Identify which cell holds the provided text, then report its [x, y] central coordinate. 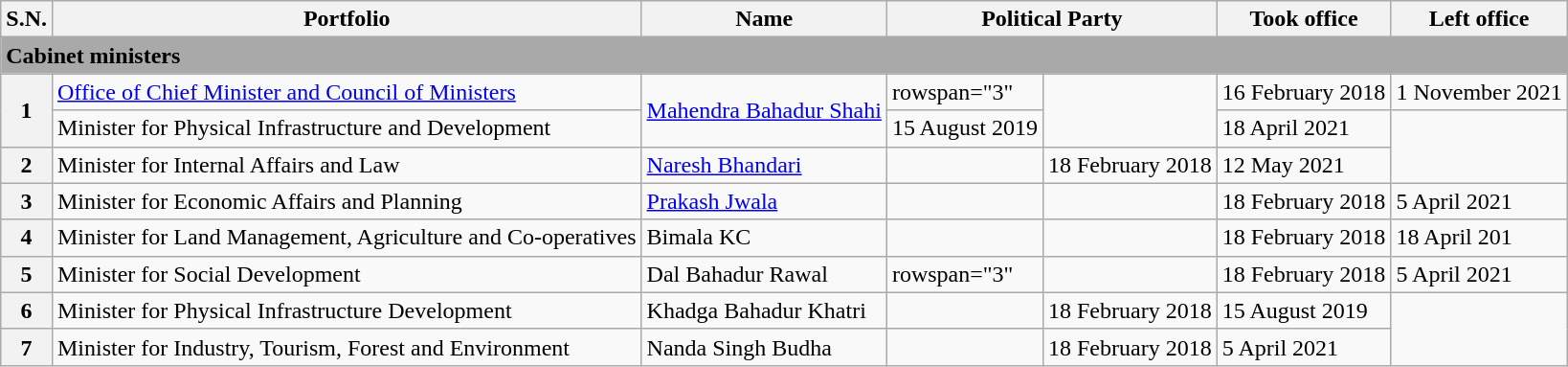
Minister for Economic Affairs and Planning [347, 201]
Naresh Bhandari [764, 165]
4 [27, 238]
Office of Chief Minister and Council of Ministers [347, 92]
Left office [1479, 19]
Minister for Industry, Tourism, Forest and Environment [347, 347]
1 November 2021 [1479, 92]
12 May 2021 [1304, 165]
Prakash Jwala [764, 201]
18 April 201 [1479, 238]
Minister for Social Development [347, 274]
16 February 2018 [1304, 92]
Name [764, 19]
Mahendra Bahadur Shahi [764, 110]
1 [27, 110]
Cabinet ministers [784, 56]
Political Party [1051, 19]
Khadga Bahadur Khatri [764, 310]
Minister for Internal Affairs and Law [347, 165]
Portfolio [347, 19]
Bimala KC [764, 238]
3 [27, 201]
Minister for Physical Infrastructure and Development [347, 128]
6 [27, 310]
2 [27, 165]
18 April 2021 [1304, 128]
S.N. [27, 19]
5 [27, 274]
Nanda Singh Budha [764, 347]
Minister for Land Management, Agriculture and Co-operatives [347, 238]
Took office [1304, 19]
Dal Bahadur Rawal [764, 274]
Minister for Physical Infrastructure Development [347, 310]
7 [27, 347]
